Capture the cell that displays the provided text and extract its [x, y] central coordinate. 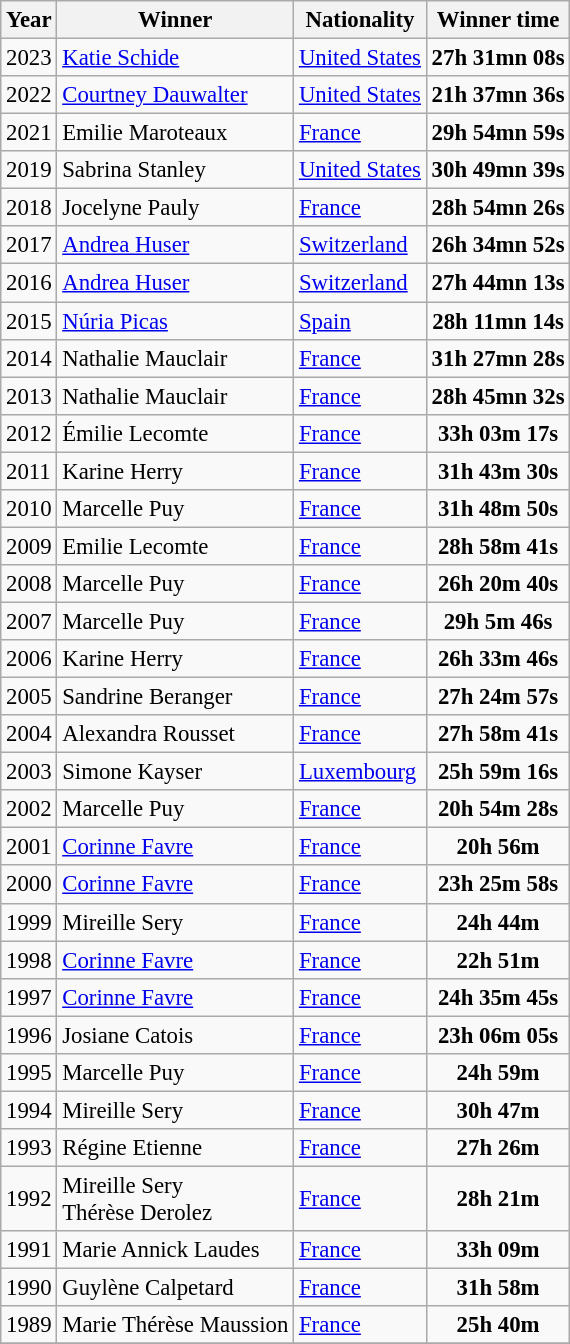
25h 59m 16s [498, 772]
2011 [29, 471]
26h 33m 46s [498, 659]
1992 [29, 1198]
23h 06m 05s [498, 1035]
Jocelyne Pauly [176, 208]
1997 [29, 997]
Emilie Maroteaux [176, 133]
2010 [29, 509]
2013 [29, 396]
31h 27mn 28s [498, 358]
30h 49mn 39s [498, 170]
24h 59m [498, 1073]
28h 54mn 26s [498, 208]
1991 [29, 1250]
Guylène Calpetard [176, 1288]
Luxembourg [360, 772]
Spain [360, 321]
2012 [29, 433]
33h 03m 17s [498, 433]
2006 [29, 659]
2019 [29, 170]
24h 35m 45s [498, 997]
Marie Thérèse Maussion [176, 1325]
Simone Kayser [176, 772]
Mireille Sery Thérèse Derolez [176, 1198]
Régine Etienne [176, 1148]
20h 54m 28s [498, 809]
2008 [29, 584]
2004 [29, 734]
Émilie Lecomte [176, 433]
Alexandra Rousset [176, 734]
Nationality [360, 20]
28h 11mn 14s [498, 321]
2022 [29, 95]
Katie Schide [176, 58]
20h 56m [498, 847]
1998 [29, 960]
23h 25m 58s [498, 885]
25h 40m [498, 1325]
2009 [29, 546]
Núria Picas [176, 321]
27h 24m 57s [498, 697]
2018 [29, 208]
2001 [29, 847]
Year [29, 20]
2021 [29, 133]
Sandrine Beranger [176, 697]
1994 [29, 1110]
30h 47m [498, 1110]
2015 [29, 321]
Winner [176, 20]
27h 58m 41s [498, 734]
Josiane Catois [176, 1035]
31h 58m [498, 1288]
2023 [29, 58]
1989 [29, 1325]
21h 37mn 36s [498, 95]
26h 20m 40s [498, 584]
27h 26m [498, 1148]
31h 43m 30s [498, 471]
1990 [29, 1288]
24h 44m [498, 922]
22h 51m [498, 960]
27h 44mn 13s [498, 283]
Sabrina Stanley [176, 170]
2003 [29, 772]
2014 [29, 358]
2000 [29, 885]
29h 54mn 59s [498, 133]
1995 [29, 1073]
Marie Annick Laudes [176, 1250]
2005 [29, 697]
2007 [29, 621]
31h 48m 50s [498, 509]
28h 58m 41s [498, 546]
Courtney Dauwalter [176, 95]
1999 [29, 922]
2017 [29, 245]
2016 [29, 283]
1996 [29, 1035]
29h 5m 46s [498, 621]
28h 21m [498, 1198]
33h 09m [498, 1250]
26h 34mn 52s [498, 245]
Emilie Lecomte [176, 546]
1993 [29, 1148]
28h 45mn 32s [498, 396]
Winner time [498, 20]
2002 [29, 809]
27h 31mn 08s [498, 58]
